Determine the [x, y] coordinate at the center of the cell enclosing the given text.  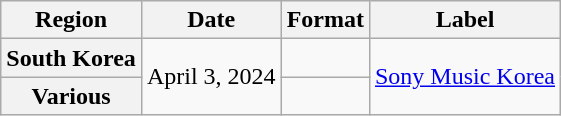
South Korea [72, 58]
Region [72, 20]
Sony Music Korea [464, 77]
April 3, 2024 [211, 77]
Various [72, 96]
Label [464, 20]
Date [211, 20]
Format [325, 20]
